Extract the (X, Y) coordinate from the center of the cell holding the provided text.  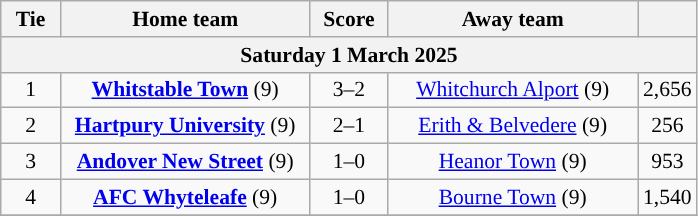
Away team (513, 19)
2–1 (349, 126)
Home team (185, 19)
Andover New Street (9) (185, 162)
AFC Whyteleafe (9) (185, 197)
953 (668, 162)
Whitstable Town (9) (185, 90)
2 (31, 126)
Whitchurch Alport (9) (513, 90)
2,656 (668, 90)
Saturday 1 March 2025 (349, 55)
1,540 (668, 197)
Hartpury University (9) (185, 126)
Tie (31, 19)
1 (31, 90)
3 (31, 162)
256 (668, 126)
4 (31, 197)
3–2 (349, 90)
Erith & Belvedere (9) (513, 126)
Heanor Town (9) (513, 162)
Bourne Town (9) (513, 197)
Score (349, 19)
